Return the (X, Y) coordinate for the center point of the cell that contains the specified text.  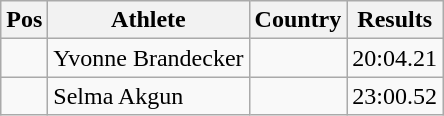
23:00.52 (395, 96)
Selma Akgun (148, 96)
Results (395, 20)
Pos (24, 20)
Yvonne Brandecker (148, 58)
Athlete (148, 20)
Country (298, 20)
20:04.21 (395, 58)
